Identify which cell holds the provided text, then report its [x, y] central coordinate. 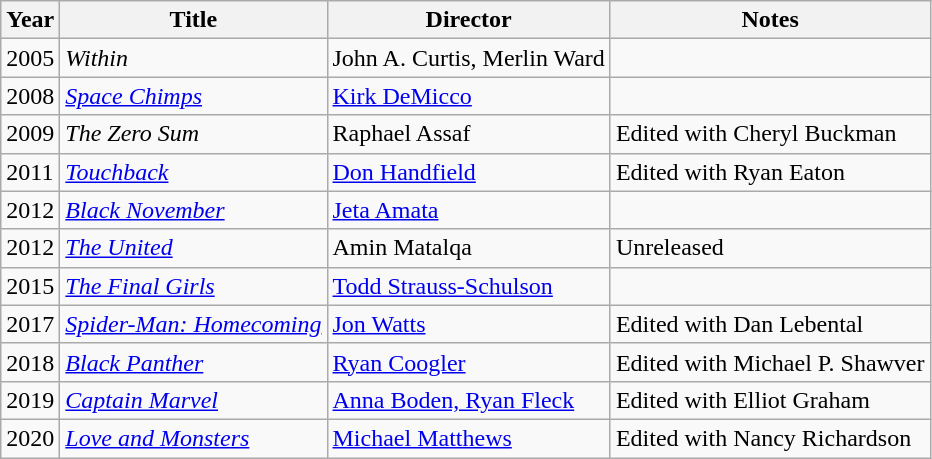
John A. Curtis, Merlin Ward [468, 58]
Edited with Dan Lebental [770, 324]
Don Handfield [468, 172]
Kirk DeMicco [468, 96]
Unreleased [770, 248]
Edited with Elliot Graham [770, 400]
Raphael Assaf [468, 134]
The Zero Sum [194, 134]
Director [468, 20]
2018 [30, 362]
2017 [30, 324]
2005 [30, 58]
Black November [194, 210]
Edited with Nancy Richardson [770, 438]
Notes [770, 20]
Space Chimps [194, 96]
Anna Boden, Ryan Fleck [468, 400]
Touchback [194, 172]
Love and Monsters [194, 438]
Edited with Cheryl Buckman [770, 134]
Within [194, 58]
The United [194, 248]
Ryan Coogler [468, 362]
Black Panther [194, 362]
Jon Watts [468, 324]
Amin Matalqa [468, 248]
2020 [30, 438]
Title [194, 20]
2009 [30, 134]
Spider-Man: Homecoming [194, 324]
Michael Matthews [468, 438]
2019 [30, 400]
Captain Marvel [194, 400]
Edited with Michael P. Shawver [770, 362]
2015 [30, 286]
2008 [30, 96]
Year [30, 20]
Jeta Amata [468, 210]
Todd Strauss-Schulson [468, 286]
2011 [30, 172]
The Final Girls [194, 286]
Edited with Ryan Eaton [770, 172]
